Search for the cell housing the specified text and yield its [x, y] center coordinate. 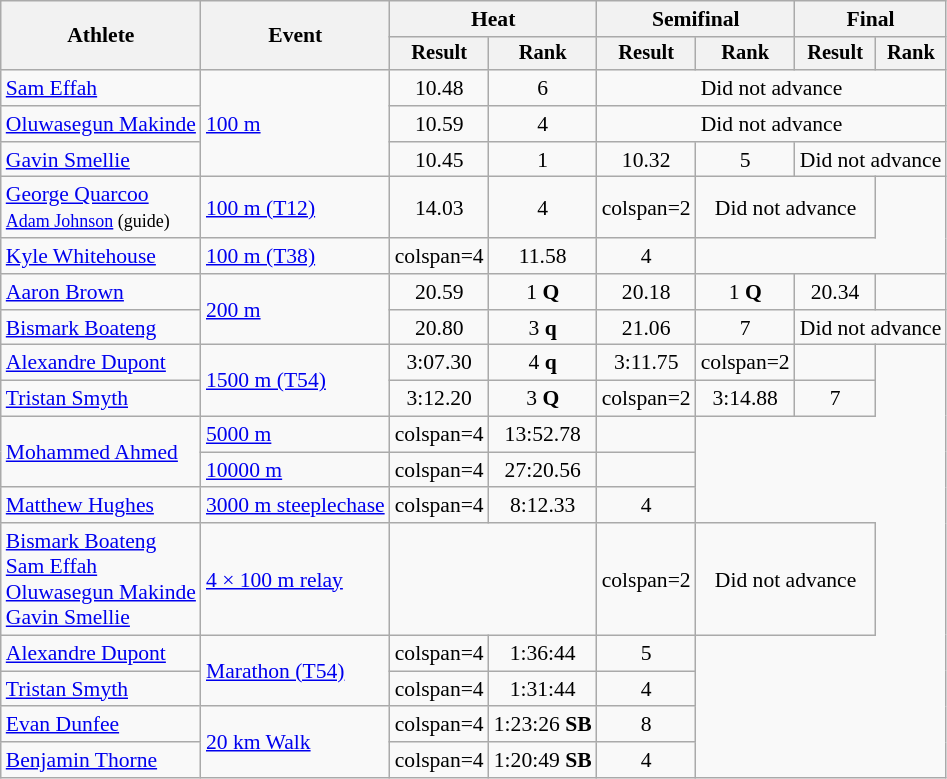
3:12.20 [440, 399]
Event [296, 36]
100 m [296, 124]
Bismark BoatengSam EffahOluwasegun MakindeGavin Smellie [101, 579]
Athlete [101, 36]
10.32 [646, 160]
8 [646, 725]
20 km Walk [296, 742]
200 m [296, 310]
1:20:49 SB [543, 760]
3 Q [543, 399]
George QuarcooAdam Johnson (guide) [101, 208]
20.80 [440, 328]
100 m (T38) [296, 256]
1 [543, 160]
20.59 [440, 292]
10.48 [440, 88]
Marathon (T54) [296, 672]
20.34 [836, 292]
Heat [494, 19]
3:11.75 [646, 363]
Final [871, 19]
Benjamin Thorne [101, 760]
Gavin Smellie [101, 160]
10.59 [440, 124]
3:07.30 [440, 363]
10.45 [440, 160]
Matthew Hughes [101, 506]
21.06 [646, 328]
4 × 100 m relay [296, 579]
Evan Dunfee [101, 725]
Oluwasegun Makinde [101, 124]
6 [543, 88]
1500 m (T54) [296, 380]
13:52.78 [543, 435]
Aaron Brown [101, 292]
4 q [543, 363]
1:23:26 SB [543, 725]
3000 m steeplechase [296, 506]
5000 m [296, 435]
Kyle Whitehouse [101, 256]
20.18 [646, 292]
11.58 [543, 256]
3 q [543, 328]
10000 m [296, 470]
100 m (T12) [296, 208]
Semifinal [696, 19]
Sam Effah [101, 88]
8:12.33 [543, 506]
1:31:44 [543, 689]
Mohammed Ahmed [101, 452]
1:36:44 [543, 654]
3:14.88 [746, 399]
14.03 [440, 208]
Bismark Boateng [101, 328]
27:20.56 [543, 470]
